For the text-containing cell, return its midpoint in (x, y) coordinate format. 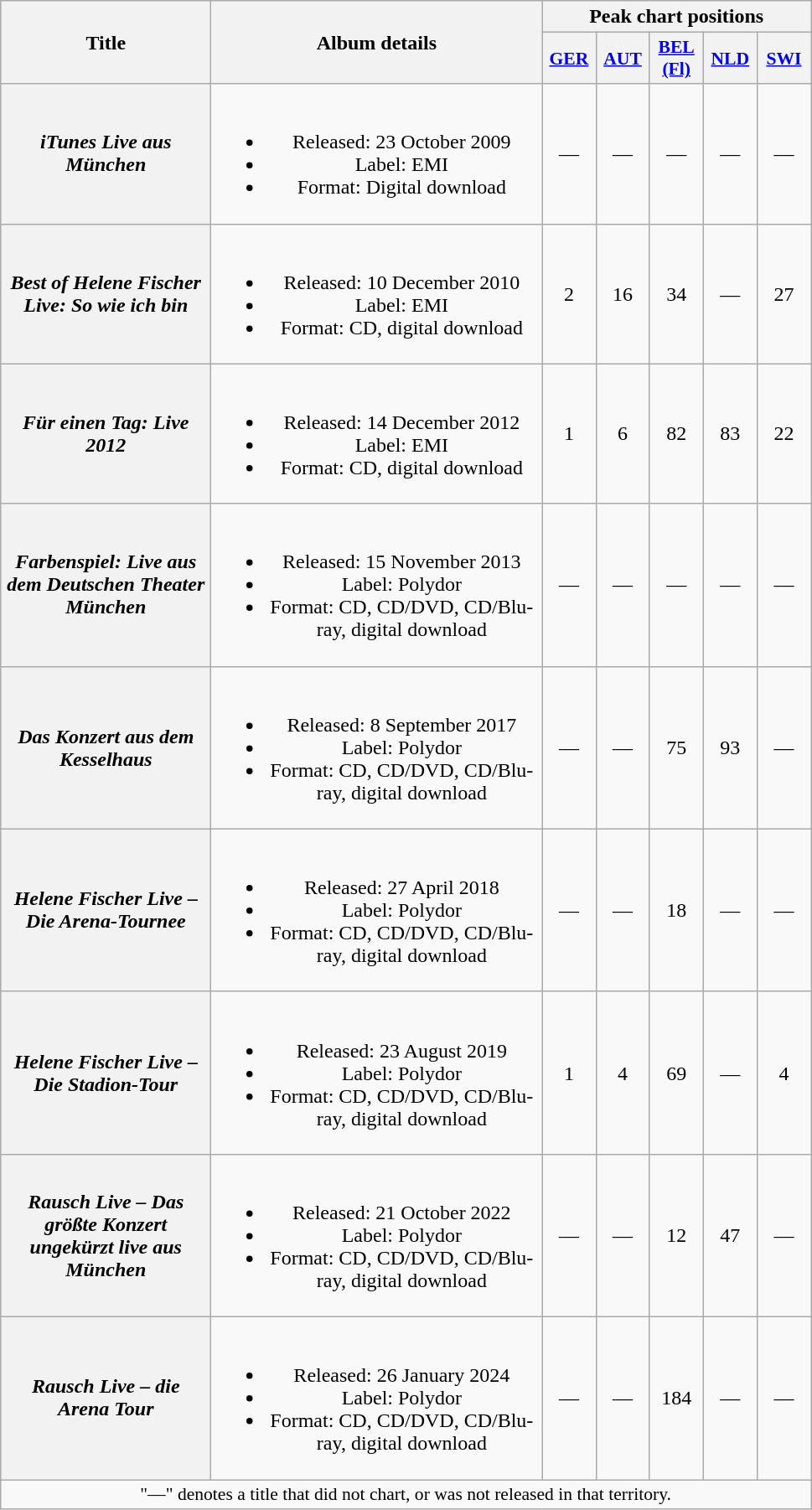
iTunes Live aus München (106, 154)
Released: 14 December 2012Label: EMIFormat: CD, digital download (377, 434)
83 (730, 434)
Released: 10 December 2010Label: EMIFormat: CD, digital download (377, 293)
Farbenspiel: Live aus dem Deutschen Theater München (106, 585)
16 (623, 293)
GER (569, 59)
Released: 23 October 2009Label: EMIFormat: Digital download (377, 154)
75 (676, 747)
SWI (784, 59)
22 (784, 434)
Released: 15 November 2013Label: PolydorFormat: CD, CD/DVD, CD/Blu-ray, digital download (377, 585)
Released: 27 April 2018Label: PolydorFormat: CD, CD/DVD, CD/Blu-ray, digital download (377, 910)
Best of Helene Fischer Live: So wie ich bin (106, 293)
"—" denotes a title that did not chart, or was not released in that territory. (406, 1495)
69 (676, 1073)
6 (623, 434)
93 (730, 747)
Released: 26 January 2024Label: PolydorFormat: CD, CD/DVD, CD/Blu-ray, digital download (377, 1398)
Released: 23 August 2019Label: PolydorFormat: CD, CD/DVD, CD/Blu-ray, digital download (377, 1073)
Für einen Tag: Live 2012 (106, 434)
Title (106, 42)
12 (676, 1235)
Peak chart positions (677, 17)
47 (730, 1235)
18 (676, 910)
AUT (623, 59)
82 (676, 434)
BEL(Fl) (676, 59)
Rausch Live – die Arena Tour (106, 1398)
NLD (730, 59)
34 (676, 293)
Released: 21 October 2022Label: PolydorFormat: CD, CD/DVD, CD/Blu-ray, digital download (377, 1235)
Das Konzert aus dem Kesselhaus (106, 747)
2 (569, 293)
27 (784, 293)
Released: 8 September 2017Label: PolydorFormat: CD, CD/DVD, CD/Blu-ray, digital download (377, 747)
Helene Fischer Live – Die Stadion-Tour (106, 1073)
Album details (377, 42)
Rausch Live – Das größte Konzert ungekürzt live aus München (106, 1235)
184 (676, 1398)
Helene Fischer Live – Die Arena-Tournee (106, 910)
